From the cell containing the given text, extract its center point as (X, Y) coordinate. 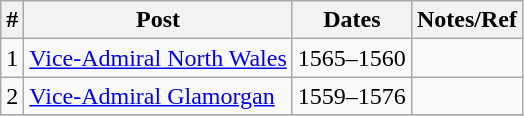
2 (12, 96)
1559–1576 (352, 96)
Dates (352, 20)
Vice-Admiral Glamorgan (158, 96)
1 (12, 58)
# (12, 20)
Vice-Admiral North Wales (158, 58)
Notes/Ref (466, 20)
1565–1560 (352, 58)
Post (158, 20)
